Capture the cell that displays the provided text and extract its [x, y] central coordinate. 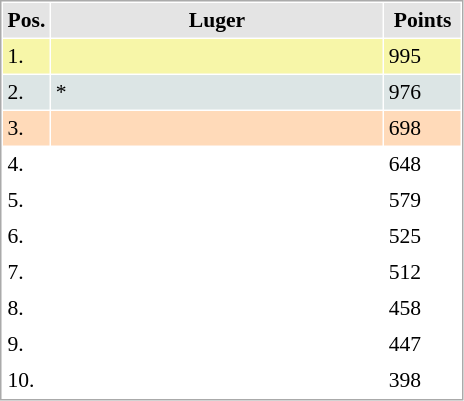
4. [26, 164]
995 [422, 56]
458 [422, 308]
10. [26, 380]
7. [26, 272]
3. [26, 128]
579 [422, 200]
976 [422, 92]
Points [422, 20]
698 [422, 128]
Pos. [26, 20]
398 [422, 380]
1. [26, 56]
Luger [217, 20]
8. [26, 308]
648 [422, 164]
525 [422, 236]
9. [26, 344]
512 [422, 272]
447 [422, 344]
* [217, 92]
2. [26, 92]
5. [26, 200]
6. [26, 236]
